Return the (x, y) coordinate for the center point of the cell that contains the specified text.  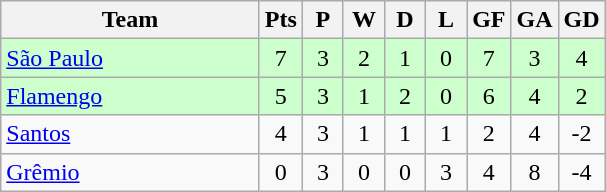
8 (534, 172)
6 (489, 96)
Flamengo (130, 96)
P (322, 20)
GA (534, 20)
São Paulo (130, 58)
Team (130, 20)
W (364, 20)
Pts (280, 20)
L (446, 20)
GF (489, 20)
-4 (582, 172)
GD (582, 20)
D (404, 20)
Santos (130, 134)
Grêmio (130, 172)
5 (280, 96)
-2 (582, 134)
